For the text-containing cell, return its midpoint in (X, Y) coordinate format. 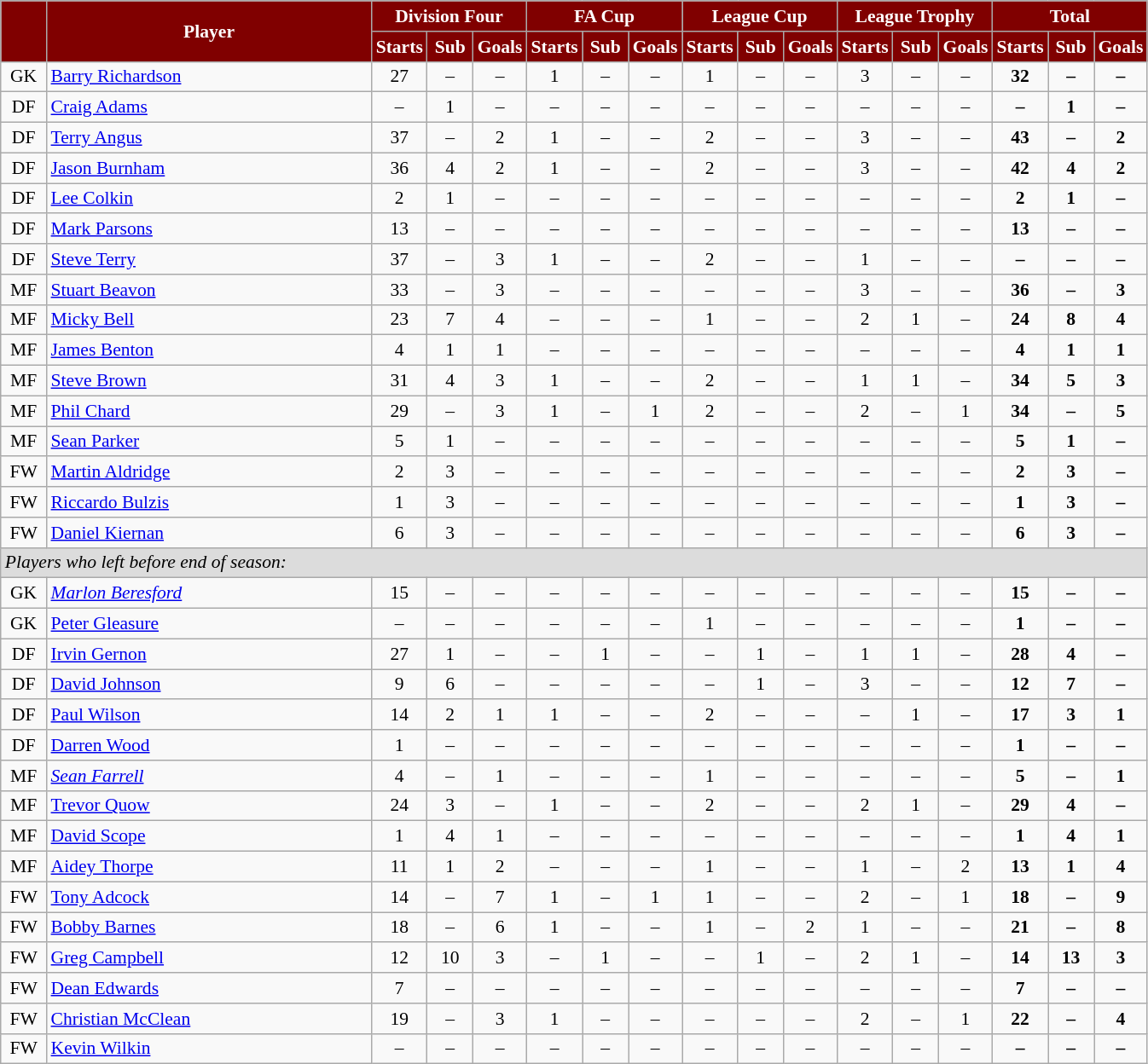
Barry Richardson (210, 77)
43 (1020, 138)
33 (399, 290)
31 (399, 381)
28 (1020, 654)
11 (399, 867)
Tony Adcock (210, 897)
Jason Burnham (210, 168)
James Benton (210, 350)
Riccardo Bulzis (210, 502)
Martin Aldridge (210, 472)
Marlon Beresford (210, 593)
Player (210, 31)
Players who left before end of season: (575, 563)
Aidey Thorpe (210, 867)
Daniel Kiernan (210, 533)
Paul Wilson (210, 715)
Steve Terry (210, 259)
Christian McClean (210, 1019)
32 (1020, 77)
Division Four (449, 16)
42 (1020, 168)
23 (399, 320)
Lee Colkin (210, 199)
10 (450, 958)
Steve Brown (210, 381)
Craig Adams (210, 107)
Sean Parker (210, 442)
Kevin Wilkin (210, 1049)
Darren Wood (210, 745)
FA Cup (605, 16)
19 (399, 1019)
David Scope (210, 836)
League Trophy (914, 16)
Trevor Quow (210, 806)
League Cup (760, 16)
Dean Edwards (210, 988)
Sean Farrell (210, 776)
22 (1020, 1019)
Peter Gleasure (210, 624)
Micky Bell (210, 320)
Mark Parsons (210, 229)
Phil Chard (210, 411)
Stuart Beavon (210, 290)
Irvin Gernon (210, 654)
21 (1020, 928)
17 (1020, 715)
Greg Campbell (210, 958)
David Johnson (210, 685)
Bobby Barnes (210, 928)
Terry Angus (210, 138)
Total (1070, 16)
